Find where the given text appears and provide that cell's center as [X, Y] coordinate. 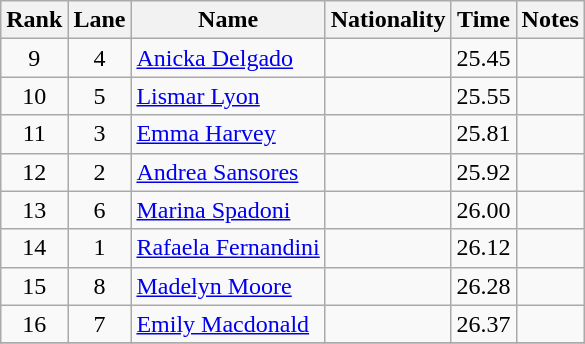
25.81 [484, 134]
Time [484, 20]
25.92 [484, 172]
3 [100, 134]
Anicka Delgado [228, 58]
Marina Spadoni [228, 210]
Madelyn Moore [228, 286]
26.28 [484, 286]
Lane [100, 20]
Emily Macdonald [228, 324]
9 [34, 58]
Nationality [388, 20]
25.45 [484, 58]
Name [228, 20]
Lismar Lyon [228, 96]
13 [34, 210]
26.37 [484, 324]
8 [100, 286]
25.55 [484, 96]
15 [34, 286]
1 [100, 248]
Rank [34, 20]
5 [100, 96]
7 [100, 324]
10 [34, 96]
Notes [550, 20]
26.12 [484, 248]
4 [100, 58]
6 [100, 210]
11 [34, 134]
12 [34, 172]
Rafaela Fernandini [228, 248]
16 [34, 324]
2 [100, 172]
Emma Harvey [228, 134]
Andrea Sansores [228, 172]
26.00 [484, 210]
14 [34, 248]
